Detect which cell encompasses the target text, then output its (X, Y) center coordinate. 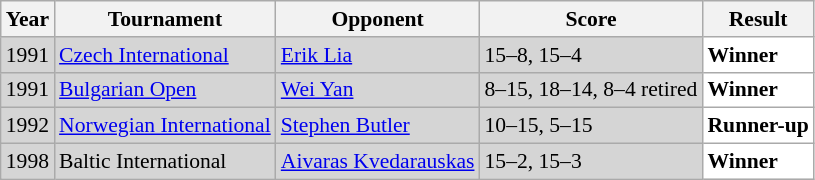
Erik Lia (378, 55)
Aivaras Kvedarauskas (378, 162)
Wei Yan (378, 90)
Result (758, 19)
8–15, 18–14, 8–4 retired (592, 90)
Opponent (378, 19)
Tournament (165, 19)
Bulgarian Open (165, 90)
Runner-up (758, 126)
Norwegian International (165, 126)
1998 (28, 162)
Year (28, 19)
15–2, 15–3 (592, 162)
10–15, 5–15 (592, 126)
Baltic International (165, 162)
1992 (28, 126)
15–8, 15–4 (592, 55)
Score (592, 19)
Stephen Butler (378, 126)
Czech International (165, 55)
